Return [x, y] of the center of cell containing provided text 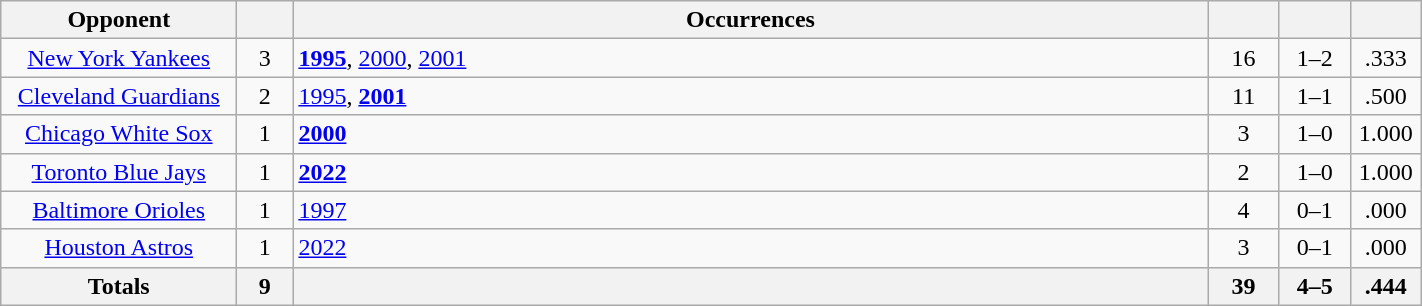
Chicago White Sox [119, 134]
.333 [1386, 58]
11 [1244, 96]
16 [1244, 58]
2000 [750, 134]
1995, 2000, 2001 [750, 58]
.444 [1386, 286]
Totals [119, 286]
1995, 2001 [750, 96]
Opponent [119, 20]
9 [265, 286]
1–2 [1314, 58]
New York Yankees [119, 58]
.500 [1386, 96]
Baltimore Orioles [119, 210]
Occurrences [750, 20]
Houston Astros [119, 248]
39 [1244, 286]
Cleveland Guardians [119, 96]
Toronto Blue Jays [119, 172]
1997 [750, 210]
1–1 [1314, 96]
4 [1244, 210]
4–5 [1314, 286]
